Pinpoint the cell where the given text exists, returning its (x, y) midpoint coordinate. 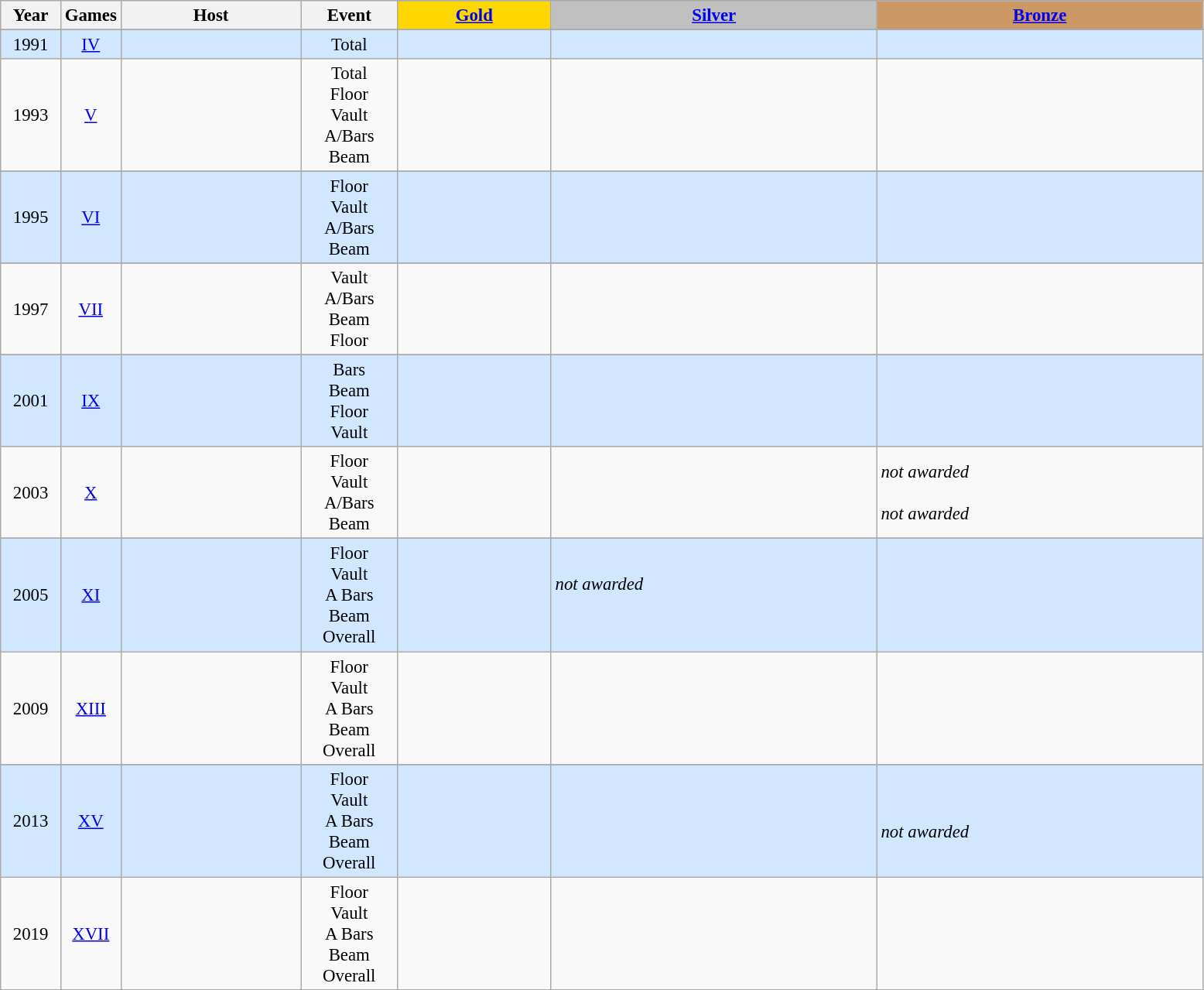
XV (91, 820)
Year (31, 15)
Games (91, 15)
1991 (31, 45)
Bars Beam Floor Vault (349, 401)
Bronze (1040, 15)
2013 (31, 820)
Vault A/Bars Beam Floor (349, 310)
XI (91, 595)
Event (349, 15)
1995 (31, 218)
V (91, 115)
VI (91, 218)
XVII (91, 933)
Host (210, 15)
1997 (31, 310)
X (91, 494)
IX (91, 401)
Total Floor Vault A/Bars Beam (349, 115)
Total (349, 45)
Silver (713, 15)
2003 (31, 494)
XIII (91, 708)
2005 (31, 595)
2001 (31, 401)
1993 (31, 115)
not awarded not awarded (1040, 494)
IV (91, 45)
2009 (31, 708)
2019 (31, 933)
Gold (474, 15)
VII (91, 310)
